Capture the cell that displays the provided text and extract its [x, y] central coordinate. 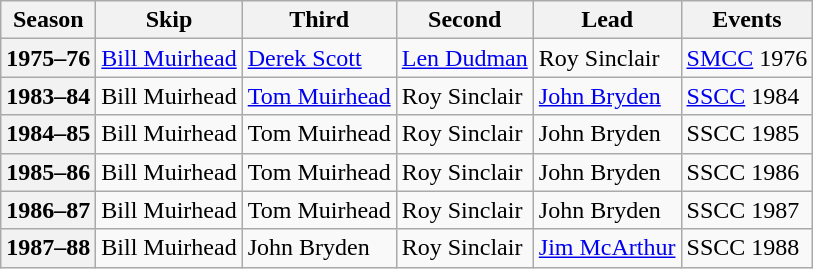
SSCC 1988 [747, 248]
Season [48, 20]
SSCC 1985 [747, 134]
1987–88 [48, 248]
1984–85 [48, 134]
Derek Scott [319, 58]
1975–76 [48, 58]
Lead [607, 20]
1986–87 [48, 210]
SSCC 1987 [747, 210]
Skip [169, 20]
SSCC 1986 [747, 172]
Len Dudman [464, 58]
SSCC 1984 [747, 96]
Third [319, 20]
SMCC 1976 [747, 58]
Jim McArthur [607, 248]
Second [464, 20]
1983–84 [48, 96]
Events [747, 20]
1985–86 [48, 172]
